Provide the [x, y] coordinate of the cell's center where the given text is located.  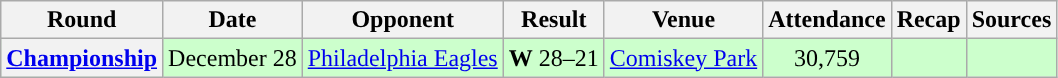
Venue [683, 20]
Philadelphia Eagles [402, 58]
Championship [82, 58]
Date [233, 20]
Sources [1012, 20]
Result [554, 20]
W 28–21 [554, 58]
30,759 [827, 58]
Recap [928, 20]
Comiskey Park [683, 58]
December 28 [233, 58]
Attendance [827, 20]
Round [82, 20]
Opponent [402, 20]
